Find where the given text appears and provide that cell's center as (X, Y) coordinate. 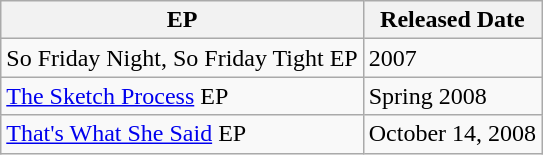
October 14, 2008 (452, 134)
2007 (452, 58)
The Sketch Process EP (182, 96)
Released Date (452, 20)
That's What She Said EP (182, 134)
Spring 2008 (452, 96)
EP (182, 20)
So Friday Night, So Friday Tight EP (182, 58)
